Find where the given text appears and provide that cell's center as [x, y] coordinate. 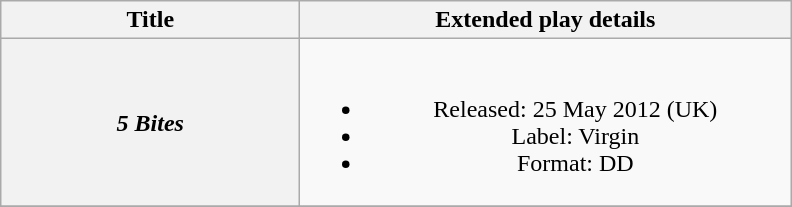
Released: 25 May 2012 (UK)Label: VirginFormat: DD [546, 122]
5 Bites [150, 122]
Extended play details [546, 20]
Title [150, 20]
